Find where the given text appears and provide that cell's center as [X, Y] coordinate. 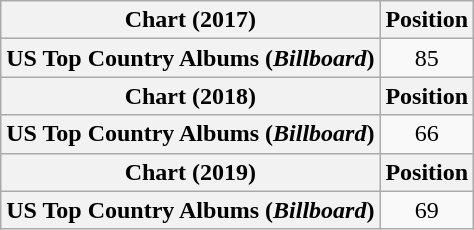
69 [427, 210]
Chart (2019) [190, 172]
66 [427, 134]
Chart (2017) [190, 20]
Chart (2018) [190, 96]
85 [427, 58]
